Scan for the cell matching the given text and deliver its (x, y) coordinate at center. 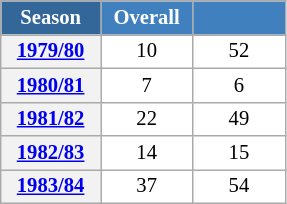
7 (146, 85)
Season (51, 17)
6 (239, 85)
1983/84 (51, 186)
49 (239, 119)
10 (146, 51)
15 (239, 153)
1981/82 (51, 119)
14 (146, 153)
54 (239, 186)
1980/81 (51, 85)
Overall (146, 17)
22 (146, 119)
1982/83 (51, 153)
37 (146, 186)
52 (239, 51)
1979/80 (51, 51)
